Pinpoint the cell where the given text exists, returning its [X, Y] midpoint coordinate. 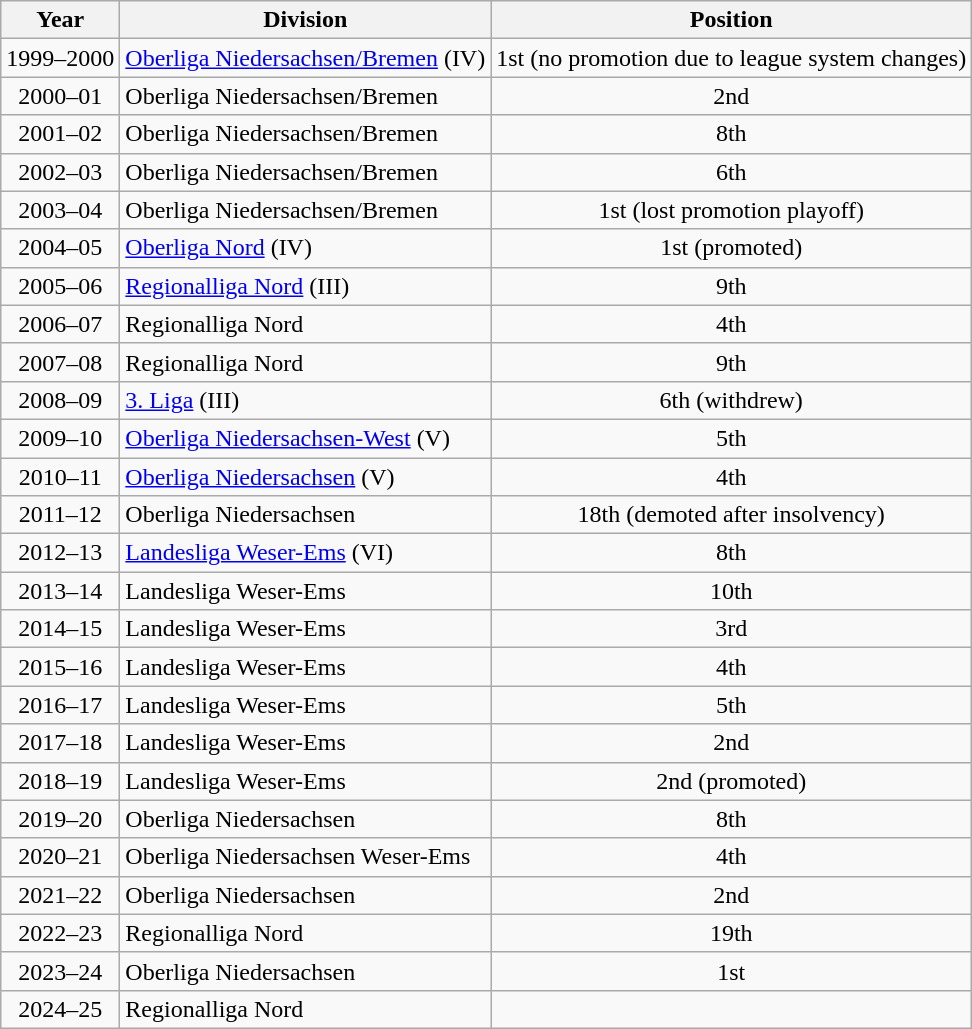
2013–14 [60, 591]
1st (lost promotion playoff) [732, 210]
1st (no promotion due to league system changes) [732, 58]
2014–15 [60, 629]
2010–11 [60, 477]
2019–20 [60, 819]
Division [306, 20]
2022–23 [60, 933]
2021–22 [60, 895]
2020–21 [60, 857]
1st [732, 971]
Oberliga Niedersachsen Weser-Ems [306, 857]
2005–06 [60, 286]
2001–02 [60, 134]
Oberliga Niedersachsen/Bremen (IV) [306, 58]
2007–08 [60, 362]
2015–16 [60, 667]
3. Liga (III) [306, 400]
Oberliga Niedersachsen (V) [306, 477]
2002–03 [60, 172]
2000–01 [60, 96]
1999–2000 [60, 58]
Oberliga Niedersachsen-West (V) [306, 438]
2012–13 [60, 553]
2006–07 [60, 324]
1st (promoted) [732, 248]
2011–12 [60, 515]
19th [732, 933]
6th (withdrew) [732, 400]
2024–25 [60, 1009]
10th [732, 591]
Regionalliga Nord (III) [306, 286]
3rd [732, 629]
2018–19 [60, 781]
Position [732, 20]
Landesliga Weser-Ems (VI) [306, 553]
Year [60, 20]
2023–24 [60, 971]
6th [732, 172]
2008–09 [60, 400]
2017–18 [60, 743]
2016–17 [60, 705]
2004–05 [60, 248]
2nd (promoted) [732, 781]
Oberliga Nord (IV) [306, 248]
2009–10 [60, 438]
18th (demoted after insolvency) [732, 515]
2003–04 [60, 210]
